From the cell containing the given text, extract its center point as (x, y) coordinate. 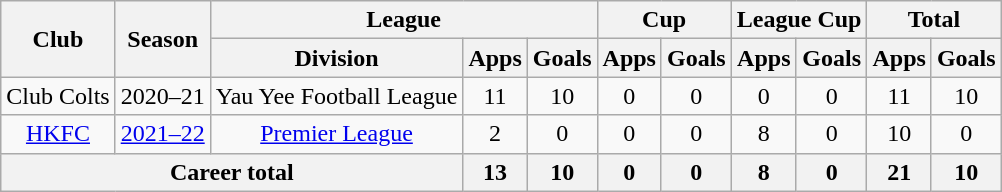
2 (495, 134)
2021–22 (162, 134)
League (404, 20)
13 (495, 172)
Division (336, 58)
Club (58, 39)
Premier League (336, 134)
Cup (664, 20)
League Cup (799, 20)
21 (899, 172)
Club Colts (58, 96)
2020–21 (162, 96)
Season (162, 39)
Total (934, 20)
HKFC (58, 134)
Yau Yee Football League (336, 96)
Career total (232, 172)
